Locate the cell with the specified text and output its [x, y] center coordinate. 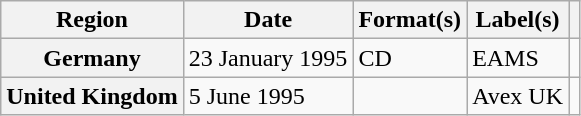
Date [268, 20]
CD [410, 58]
5 June 1995 [268, 96]
United Kingdom [92, 96]
Format(s) [410, 20]
Avex UK [518, 96]
EAMS [518, 58]
Germany [92, 58]
Label(s) [518, 20]
Region [92, 20]
23 January 1995 [268, 58]
